Locate the cell with the specified text and output its (x, y) center coordinate. 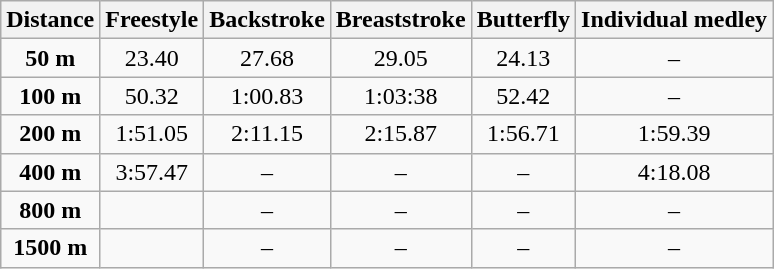
3:57.47 (152, 172)
1500 m (50, 248)
4:18.08 (674, 172)
2:11.15 (268, 134)
Distance (50, 20)
Backstroke (268, 20)
1:59.39 (674, 134)
Individual medley (674, 20)
24.13 (523, 58)
200 m (50, 134)
Breaststroke (400, 20)
1:56.71 (523, 134)
29.05 (400, 58)
1:03:38 (400, 96)
27.68 (268, 58)
Butterfly (523, 20)
800 m (50, 210)
Freestyle (152, 20)
100 m (50, 96)
2:15.87 (400, 134)
400 m (50, 172)
1:00.83 (268, 96)
50 m (50, 58)
52.42 (523, 96)
1:51.05 (152, 134)
50.32 (152, 96)
23.40 (152, 58)
